Return the (X, Y) coordinate for the center point of the cell that contains the specified text.  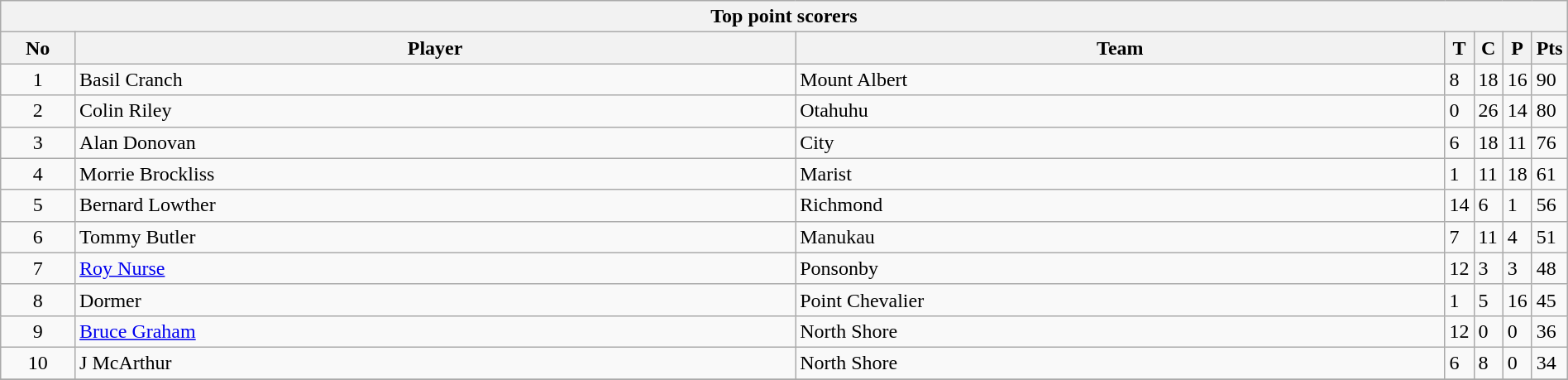
Top point scorers (784, 17)
34 (1550, 363)
No (38, 48)
80 (1550, 111)
J McArthur (435, 363)
Team (1120, 48)
45 (1550, 300)
Player (435, 48)
P (1517, 48)
Bernard Lowther (435, 205)
Dormer (435, 300)
2 (38, 111)
Marist (1120, 174)
51 (1550, 237)
Roy Nurse (435, 268)
48 (1550, 268)
36 (1550, 331)
61 (1550, 174)
10 (38, 363)
Mount Albert (1120, 79)
Otahuhu (1120, 111)
9 (38, 331)
Alan Donovan (435, 142)
Ponsonby (1120, 268)
56 (1550, 205)
Morrie Brockliss (435, 174)
Colin Riley (435, 111)
90 (1550, 79)
Pts (1550, 48)
T (1459, 48)
Basil Cranch (435, 79)
76 (1550, 142)
Manukau (1120, 237)
Tommy Butler (435, 237)
Richmond (1120, 205)
C (1489, 48)
City (1120, 142)
26 (1489, 111)
Point Chevalier (1120, 300)
Bruce Graham (435, 331)
